Extract the (x, y) coordinate from the center of the cell holding the provided text.  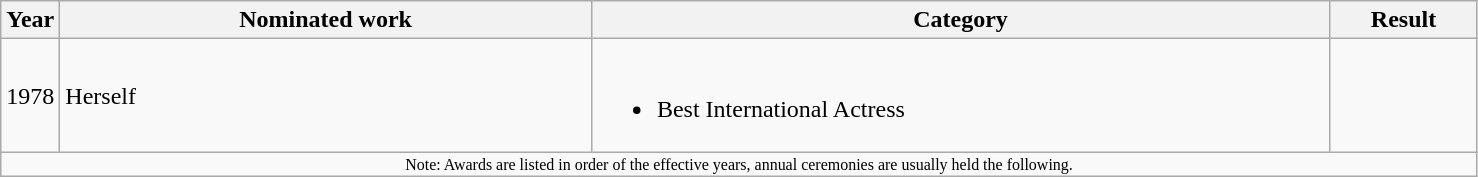
Nominated work (326, 20)
Result (1404, 20)
Best International Actress (960, 96)
Category (960, 20)
Year (30, 20)
Note: Awards are listed in order of the effective years, annual ceremonies are usually held the following. (740, 164)
Herself (326, 96)
1978 (30, 96)
